Capture the cell that displays the provided text and extract its [x, y] central coordinate. 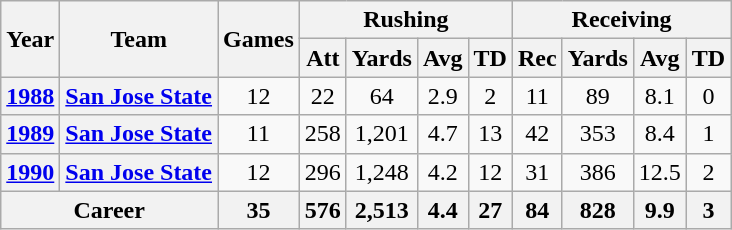
1 [708, 134]
31 [537, 172]
12.5 [660, 172]
Year [30, 39]
296 [322, 172]
0 [708, 96]
13 [490, 134]
Team [139, 39]
353 [598, 134]
42 [537, 134]
89 [598, 96]
386 [598, 172]
1,201 [382, 134]
22 [322, 96]
Rushing [406, 20]
Att [322, 58]
1988 [30, 96]
2,513 [382, 210]
1,248 [382, 172]
4.7 [442, 134]
1989 [30, 134]
Career [110, 210]
Rec [537, 58]
2.9 [442, 96]
576 [322, 210]
1990 [30, 172]
Games [259, 39]
8.4 [660, 134]
35 [259, 210]
Receiving [621, 20]
84 [537, 210]
4.2 [442, 172]
3 [708, 210]
9.9 [660, 210]
27 [490, 210]
4.4 [442, 210]
8.1 [660, 96]
258 [322, 134]
828 [598, 210]
64 [382, 96]
